From the cell containing the given text, extract its center point as [X, Y] coordinate. 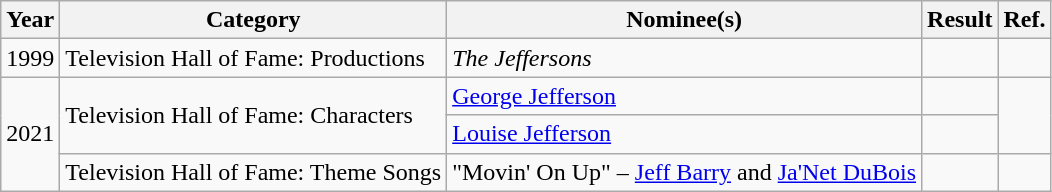
George Jefferson [684, 96]
Television Hall of Fame: Characters [254, 115]
Category [254, 20]
1999 [30, 58]
Television Hall of Fame: Theme Songs [254, 172]
Louise Jefferson [684, 134]
Television Hall of Fame: Productions [254, 58]
The Jeffersons [684, 58]
2021 [30, 134]
"Movin' On Up" – Jeff Barry and Ja'Net DuBois [684, 172]
Result [960, 20]
Year [30, 20]
Nominee(s) [684, 20]
Ref. [1024, 20]
